From the cell containing the given text, extract its center point as [x, y] coordinate. 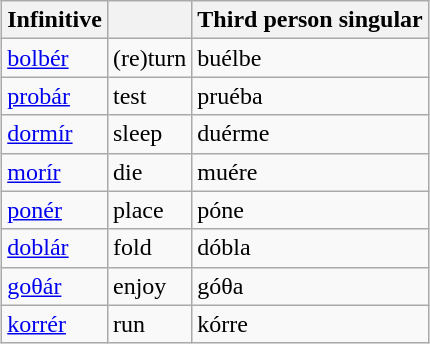
die [149, 172]
enjoy [149, 286]
dormír [55, 134]
buélbe [310, 58]
place [149, 210]
goθár [55, 286]
morír [55, 172]
sleep [149, 134]
(re)turn [149, 58]
test [149, 96]
bolbér [55, 58]
kórre [310, 324]
probár [55, 96]
Third person singular [310, 20]
pruéba [310, 96]
fold [149, 248]
dóbla [310, 248]
póne [310, 210]
doblár [55, 248]
korrér [55, 324]
ponér [55, 210]
duérme [310, 134]
run [149, 324]
muére [310, 172]
góθa [310, 286]
Infinitive [55, 20]
